Identify which cell holds the provided text, then report its (x, y) central coordinate. 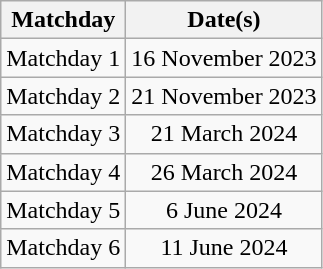
Matchday 1 (64, 58)
Matchday 2 (64, 96)
Matchday 5 (64, 210)
21 March 2024 (224, 134)
6 June 2024 (224, 210)
Matchday 3 (64, 134)
Matchday 6 (64, 248)
11 June 2024 (224, 248)
21 November 2023 (224, 96)
26 March 2024 (224, 172)
Matchday (64, 20)
Matchday 4 (64, 172)
Date(s) (224, 20)
16 November 2023 (224, 58)
